Return [x, y] of the center of cell containing provided text 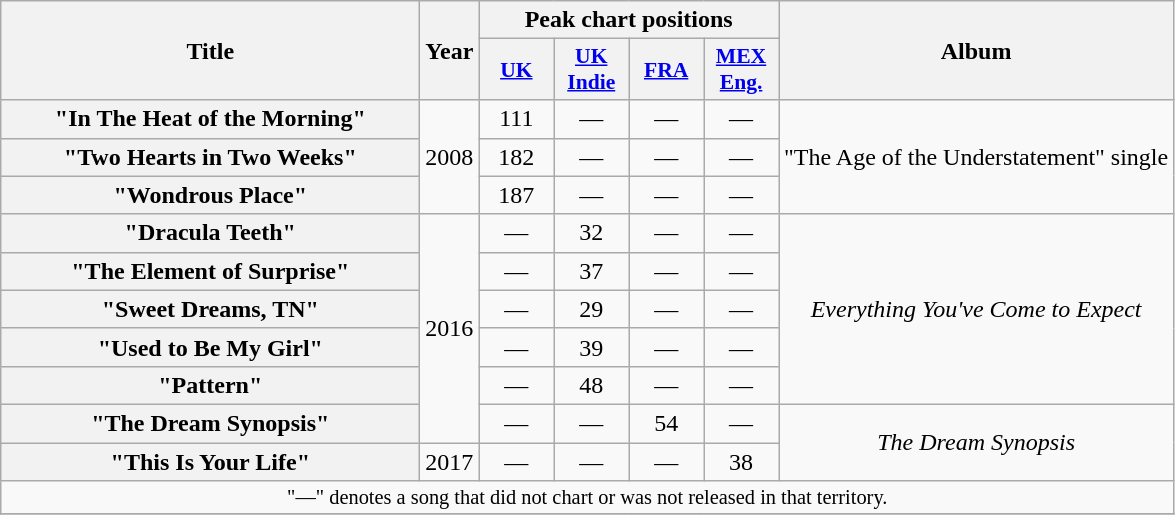
48 [592, 385]
2008 [450, 157]
2017 [450, 461]
182 [516, 157]
UKIndie [592, 70]
Peak chart positions [629, 20]
"This Is Your Life" [210, 461]
"Two Hearts in Two Weeks" [210, 157]
111 [516, 119]
39 [592, 347]
32 [592, 233]
29 [592, 309]
The Dream Synopsis [976, 442]
Album [976, 50]
"Wondrous Place" [210, 195]
UK [516, 70]
MEXEng. [742, 70]
Everything You've Come to Expect [976, 309]
"—" denotes a song that did not chart or was not released in that territory. [588, 498]
"Used to Be My Girl" [210, 347]
FRA [666, 70]
"In The Heat of the Morning" [210, 119]
"Dracula Teeth" [210, 233]
37 [592, 271]
38 [742, 461]
Title [210, 50]
"The Age of the Understatement" single [976, 157]
"The Element of Surprise" [210, 271]
Year [450, 50]
"The Dream Synopsis" [210, 423]
2016 [450, 328]
54 [666, 423]
"Pattern" [210, 385]
187 [516, 195]
"Sweet Dreams, TN" [210, 309]
